Capture the cell that displays the provided text and extract its (x, y) central coordinate. 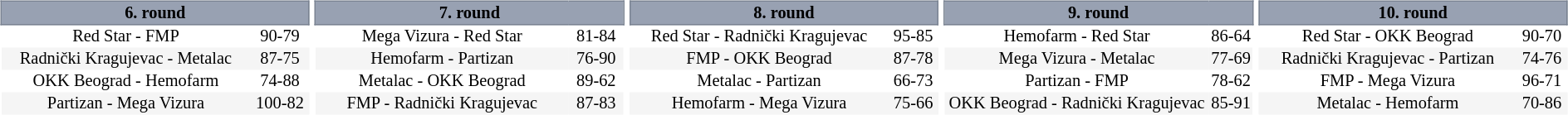
OKK Beograd - Radnički Kragujevac (1076, 104)
87-83 (596, 104)
Hemofarm - Mega Vizura (759, 104)
FMP - Mega Vizura (1389, 81)
100-82 (281, 104)
90-70 (1541, 36)
Hemofarm - Red Star (1076, 36)
Partizan - FMP (1076, 81)
74-88 (281, 81)
OKK Beograd - Hemofarm (125, 81)
85-91 (1231, 104)
9. round (1098, 12)
Metalac - OKK Beograd (442, 81)
86-64 (1231, 36)
76-90 (596, 60)
74-76 (1541, 60)
Partizan - Mega Vizura (125, 104)
6. round (154, 12)
96-71 (1541, 81)
70-86 (1541, 104)
Metalac - Partizan (759, 81)
87-78 (914, 60)
Red Star - Radnički Kragujevac (759, 36)
90-79 (281, 36)
77-69 (1231, 60)
89-62 (596, 81)
10. round (1414, 12)
81-84 (596, 36)
66-73 (914, 81)
87-75 (281, 60)
7. round (470, 12)
Radnički Kragujevac - Partizan (1389, 60)
Mega Vizura - Red Star (442, 36)
Hemofarm - Partizan (442, 60)
FMP - Radnički Kragujevac (442, 104)
Radnički Kragujevac - Metalac (125, 60)
95-85 (914, 36)
FMP - OKK Beograd (759, 60)
78-62 (1231, 81)
Red Star - FMP (125, 36)
Metalac - Hemofarm (1389, 104)
8. round (784, 12)
Mega Vizura - Metalac (1076, 60)
75-66 (914, 104)
Red Star - OKK Beograd (1389, 36)
